Capture the cell that displays the provided text and extract its (x, y) central coordinate. 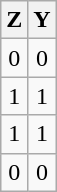
Z (14, 20)
Y (42, 20)
